Provide the (x, y) coordinate of the cell's center where the given text is located.  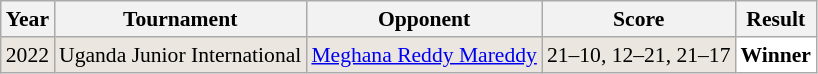
2022 (28, 55)
Result (776, 19)
Score (639, 19)
Winner (776, 55)
21–10, 12–21, 21–17 (639, 55)
Tournament (180, 19)
Year (28, 19)
Meghana Reddy Mareddy (424, 55)
Uganda Junior International (180, 55)
Opponent (424, 19)
